Identify which cell holds the provided text, then report its [X, Y] central coordinate. 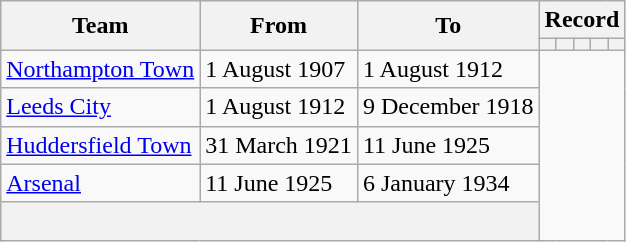
Arsenal [100, 183]
Team [100, 26]
Leeds City [100, 107]
1 August 1907 [279, 69]
Record [582, 20]
9 December 1918 [448, 107]
6 January 1934 [448, 183]
From [279, 26]
To [448, 26]
Huddersfield Town [100, 145]
31 March 1921 [279, 145]
Northampton Town [100, 69]
